Find where the given text appears and provide that cell's center as (x, y) coordinate. 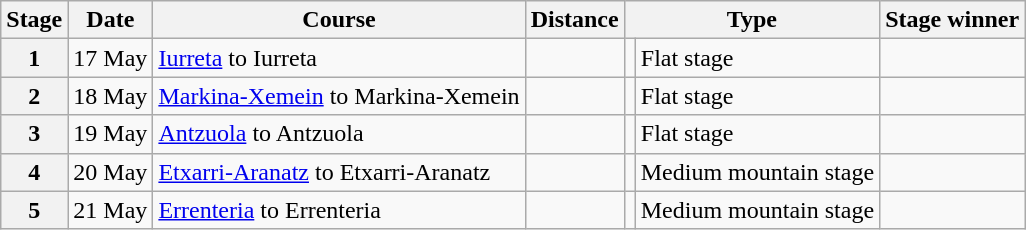
Etxarri-Aranatz to Etxarri-Aranatz (339, 172)
Date (110, 20)
Stage winner (952, 20)
Distance (574, 20)
Antzuola to Antzuola (339, 134)
2 (34, 96)
3 (34, 134)
Stage (34, 20)
Markina-Xemein to Markina-Xemein (339, 96)
Errenteria to Errenteria (339, 210)
Course (339, 20)
18 May (110, 96)
1 (34, 58)
21 May (110, 210)
4 (34, 172)
20 May (110, 172)
5 (34, 210)
Type (752, 20)
Iurreta to Iurreta (339, 58)
19 May (110, 134)
17 May (110, 58)
